Pinpoint the cell where the given text exists, returning its (X, Y) midpoint coordinate. 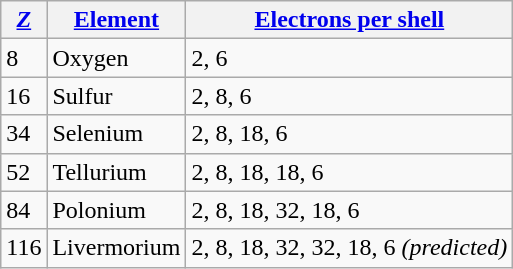
34 (24, 134)
Sulfur (116, 96)
Tellurium (116, 172)
52 (24, 172)
116 (24, 248)
8 (24, 58)
2, 8, 6 (350, 96)
2, 8, 18, 18, 6 (350, 172)
16 (24, 96)
Element (116, 20)
2, 8, 18, 32, 18, 6 (350, 210)
2, 6 (350, 58)
Z (24, 20)
Livermorium (116, 248)
84 (24, 210)
2, 8, 18, 32, 32, 18, 6 (predicted) (350, 248)
Oxygen (116, 58)
Polonium (116, 210)
Selenium (116, 134)
Electrons per shell (350, 20)
2, 8, 18, 6 (350, 134)
